Pinpoint the cell where the given text exists, returning its (X, Y) midpoint coordinate. 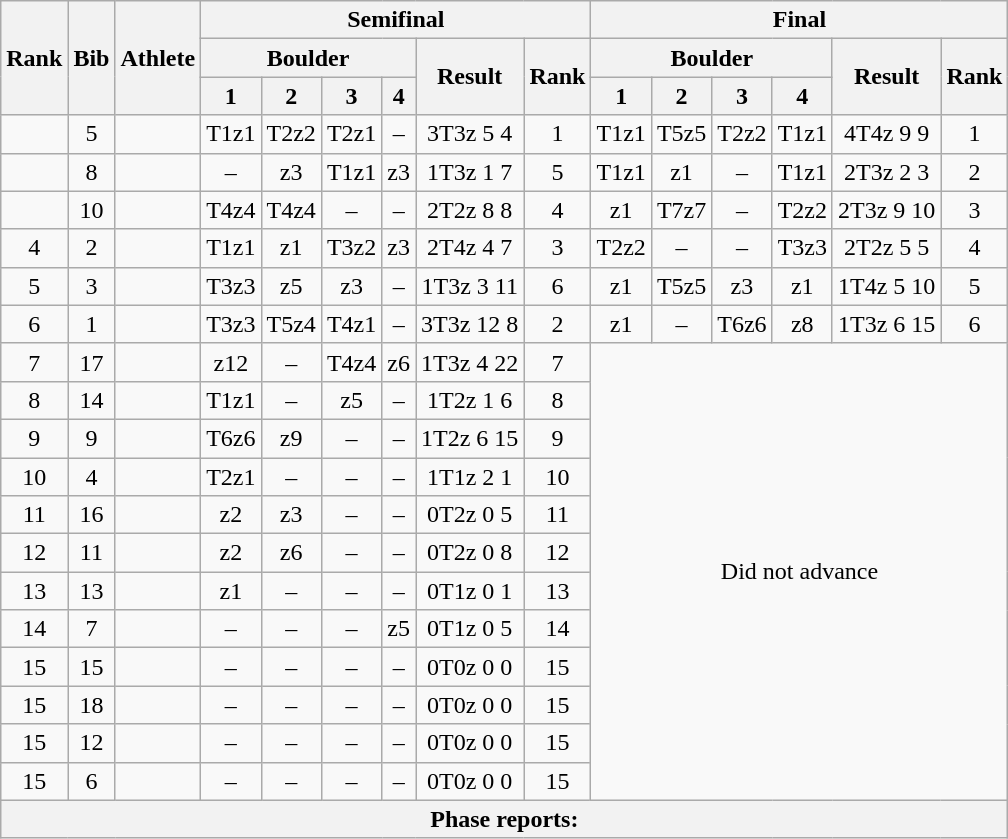
3T3z 12 8 (470, 324)
Did not advance (800, 572)
0T1z 0 1 (470, 591)
1T3z 1 7 (470, 172)
z9 (291, 438)
Final (800, 20)
T5z4 (291, 324)
T4z1 (351, 324)
T3z2 (351, 248)
17 (92, 362)
2T3z 9 10 (886, 210)
2T2z 8 8 (470, 210)
Semifinal (396, 20)
1T2z 1 6 (470, 400)
Bib (92, 58)
0T2z 0 8 (470, 553)
1T3z 6 15 (886, 324)
z12 (231, 362)
1T3z 3 11 (470, 286)
3T3z 5 4 (470, 134)
0T2z 0 5 (470, 515)
4T4z 9 9 (886, 134)
16 (92, 515)
1T1z 2 1 (470, 477)
18 (92, 705)
1T3z 4 22 (470, 362)
2T2z 5 5 (886, 248)
T7z7 (681, 210)
Phase reports: (504, 819)
z8 (802, 324)
Athlete (158, 58)
1T4z 5 10 (886, 286)
2T4z 4 7 (470, 248)
0T1z 0 5 (470, 629)
2T3z 2 3 (886, 172)
1T2z 6 15 (470, 438)
